Find where the given text appears and provide that cell's center as (x, y) coordinate. 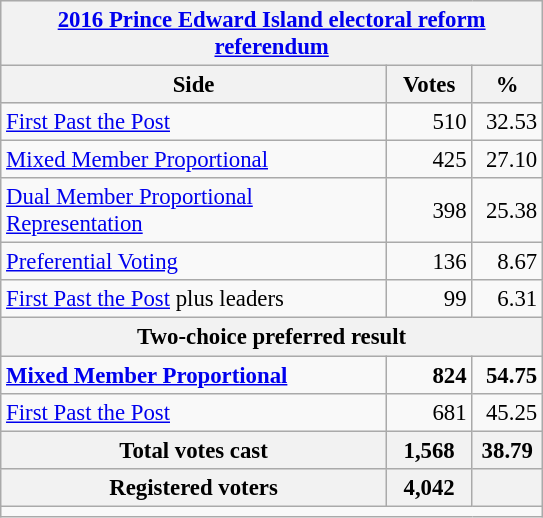
Dual Member Proportional Representation (194, 210)
4,042 (429, 487)
Two-choice preferred result (272, 337)
Side (194, 85)
681 (429, 412)
% (508, 85)
824 (429, 375)
38.79 (508, 450)
136 (429, 262)
425 (429, 160)
8.67 (508, 262)
99 (429, 299)
54.75 (508, 375)
32.53 (508, 122)
Preferential Voting (194, 262)
6.31 (508, 299)
398 (429, 210)
45.25 (508, 412)
Total votes cast (194, 450)
1,568 (429, 450)
25.38 (508, 210)
510 (429, 122)
Votes (429, 85)
27.10 (508, 160)
First Past the Post plus leaders (194, 299)
Registered voters (194, 487)
2016 Prince Edward Island electoral reform referendum (272, 34)
